Search for the cell housing the specified text and yield its [X, Y] center coordinate. 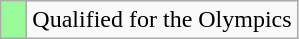
Qualified for the Olympics [162, 20]
